For the text-containing cell, return its midpoint in (X, Y) coordinate format. 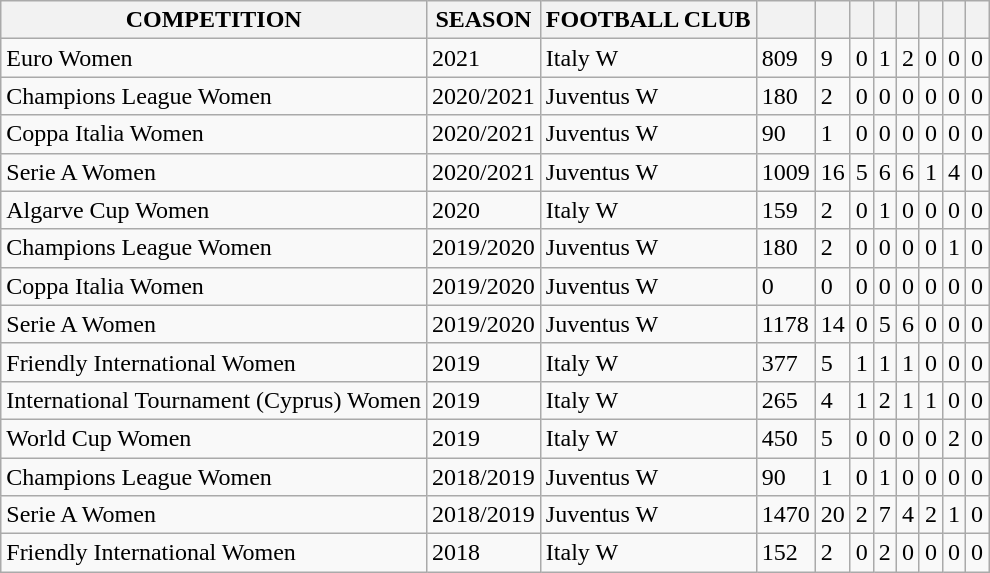
1009 (786, 172)
14 (832, 324)
7 (884, 515)
Euro Women (214, 58)
SEASON (484, 20)
International Tournament (Cyprus) Women (214, 400)
20 (832, 515)
1178 (786, 324)
16 (832, 172)
9 (832, 58)
265 (786, 400)
809 (786, 58)
377 (786, 362)
2018 (484, 553)
152 (786, 553)
COMPETITION (214, 20)
2020 (484, 210)
450 (786, 438)
FOOTBALL CLUB (648, 20)
World Cup Women (214, 438)
1470 (786, 515)
2021 (484, 58)
159 (786, 210)
Algarve Cup Women (214, 210)
